Capture the cell that displays the provided text and extract its (x, y) central coordinate. 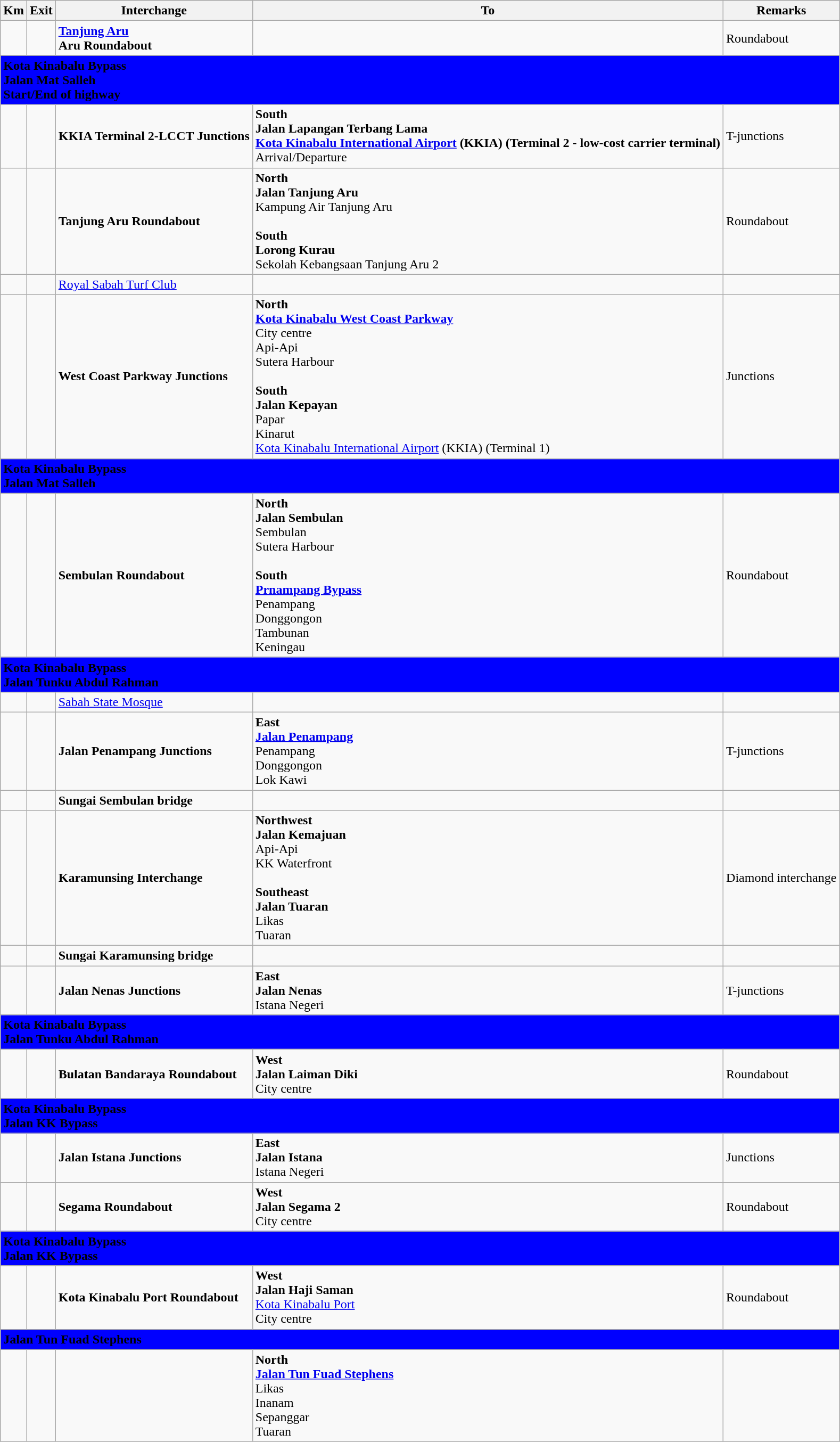
Bulatan Bandaraya Roundabout (154, 1074)
EastJalan NenasIstana Negeri (488, 990)
West Coast Parkway Junctions (154, 376)
WestJalan Segama 2City centre (488, 1207)
WestJalan Laiman DikiCity centre (488, 1074)
WestJalan Haji SamanKota Kinabalu Port City centre (488, 1297)
Tanjung Aru Roundabout (154, 221)
Kota Kinabalu BypassJalan Mat SallehStart/End of highway (420, 80)
Km (14, 11)
East Jalan PenampangPenampangDonggongonLok Kawi (488, 751)
Remarks (781, 11)
Jalan Tun Fuad Stephens (420, 1339)
SouthJalan Lapangan Terbang LamaKota Kinabalu International Airport (KKIA) (Terminal 2 - low-cost carrier terminal) Arrival/Departure (488, 136)
To (488, 11)
Karamunsing Interchange (154, 878)
Exit (41, 11)
Kota Kinabalu BypassJalan Mat Salleh (420, 476)
Segama Roundabout (154, 1207)
NorthJalan Tun Fuad StephensLikasInanamSepanggarTuaran (488, 1395)
NorthJalan Tanjung AruKampung Air Tanjung AruSouthLorong KurauSekolah Kebangsaan Tanjung Aru 2 (488, 221)
NorthJalan SembulanSembulanSutera HarbourSouth Prnampang BypassPenampangDonggongonTambunanKeningau (488, 575)
Interchange (154, 11)
Jalan Istana Junctions (154, 1158)
Kota Kinabalu Port Roundabout (154, 1297)
Sungai Karamunsing bridge (154, 956)
Jalan Penampang Junctions (154, 751)
Sungai Sembulan bridge (154, 800)
Sabah State Mosque (154, 702)
KKIA Terminal 2-LCCT Junctions (154, 136)
Diamond interchange (781, 878)
Tanjung AruAru Roundabout (154, 38)
Royal Sabah Turf Club (154, 284)
NorthwestJalan KemajuanApi-ApiKK WaterfrontSoutheastJalan TuaranLikasTuaran (488, 878)
EastJalan IstanaIstana Negeri (488, 1158)
Sembulan Roundabout (154, 575)
Jalan Nenas Junctions (154, 990)
